Provide the (x, y) coordinate of the cell's center where the given text is located.  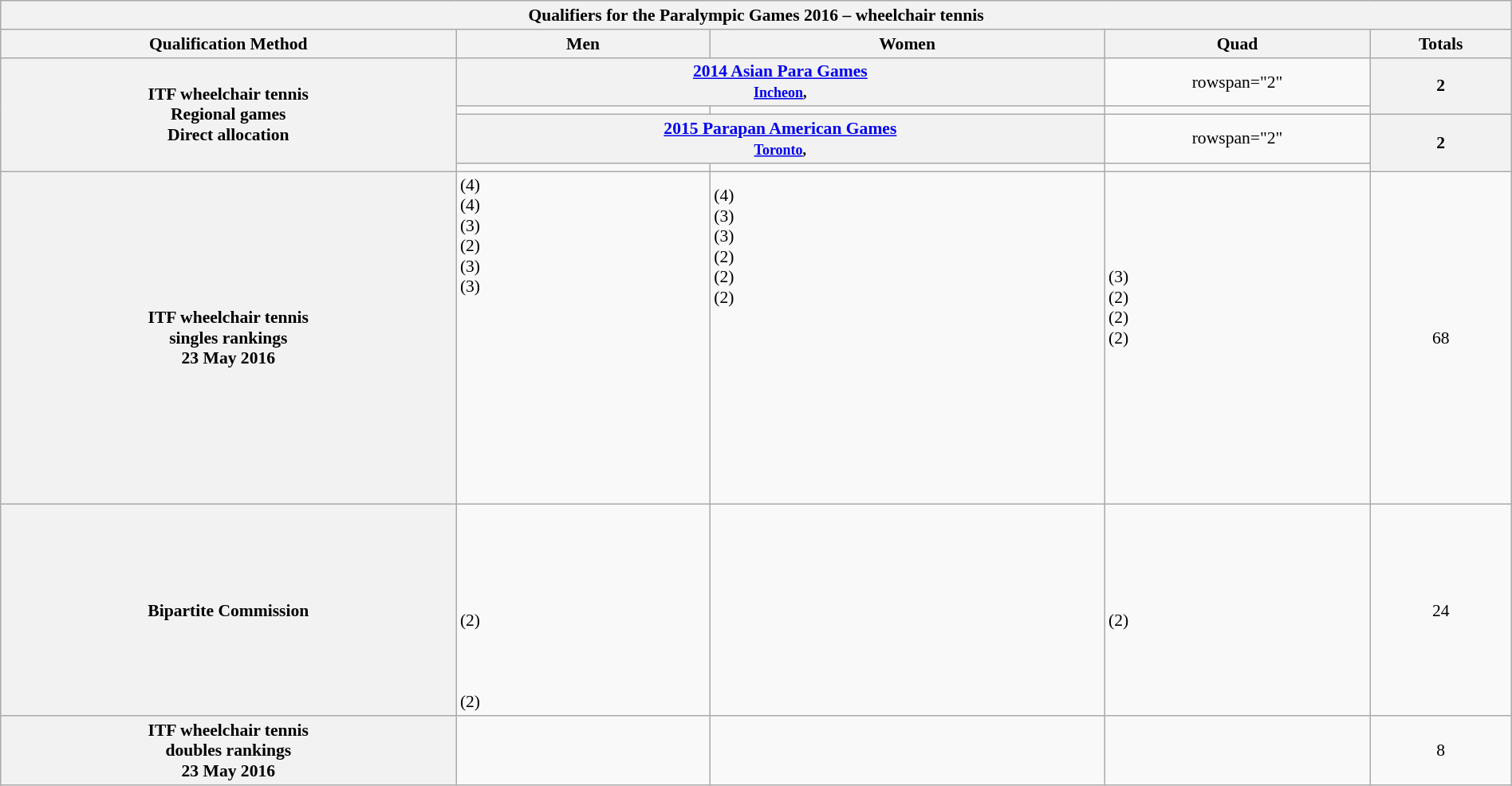
(2) (1238, 611)
(4) (3) (3) (2) (2) (2) (908, 338)
(2)(2) (583, 611)
Men (583, 44)
68 (1440, 338)
8 (1440, 751)
(4) (4) (3) (2) (3) (3) (583, 338)
2015 Parapan American GamesToronto, (780, 139)
Qualifiers for the Paralympic Games 2016 – wheelchair tennis (756, 15)
Qualification Method (228, 44)
Women (908, 44)
Totals (1440, 44)
24 (1440, 611)
ITF wheelchair tennis Regional games Direct allocation (228, 114)
Bipartite Commission (228, 611)
(3) (2) (2) (2) (1238, 338)
ITF wheelchair tennisdoubles rankings23 May 2016 (228, 751)
Quad (1238, 44)
2014 Asian Para GamesIncheon, (780, 81)
ITF wheelchair tennissingles rankings23 May 2016 (228, 338)
